Capture the cell that displays the provided text and extract its (X, Y) central coordinate. 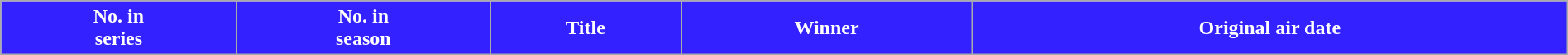
Title (586, 28)
No. inseries (119, 28)
Original air date (1269, 28)
No. inseason (363, 28)
Winner (827, 28)
